For the text-containing cell, return its midpoint in [X, Y] coordinate format. 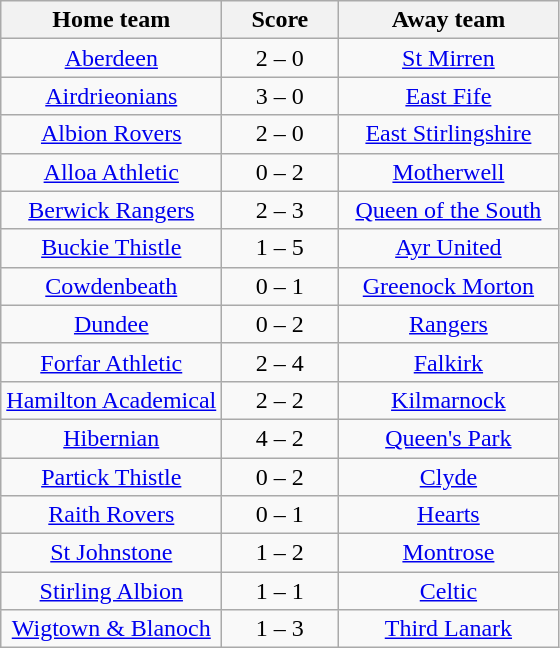
Falkirk [448, 362]
St Mirren [448, 58]
Hibernian [112, 438]
St Johnstone [112, 553]
Third Lanark [448, 629]
1 – 1 [280, 591]
Alloa Athletic [112, 172]
East Fife [448, 96]
Away team [448, 20]
4 – 2 [280, 438]
Queen of the South [448, 210]
Dundee [112, 324]
Forfar Athletic [112, 362]
Greenock Morton [448, 286]
East Stirlingshire [448, 134]
2 – 2 [280, 400]
2 – 3 [280, 210]
1 – 5 [280, 248]
Montrose [448, 553]
Partick Thistle [112, 477]
Hamilton Academical [112, 400]
Queen's Park [448, 438]
Kilmarnock [448, 400]
Clyde [448, 477]
Aberdeen [112, 58]
2 – 4 [280, 362]
Wigtown & Blanoch [112, 629]
Cowdenbeath [112, 286]
Home team [112, 20]
Stirling Albion [112, 591]
Celtic [448, 591]
Raith Rovers [112, 515]
Buckie Thistle [112, 248]
Airdrieonians [112, 96]
Ayr United [448, 248]
Hearts [448, 515]
1 – 2 [280, 553]
3 – 0 [280, 96]
Rangers [448, 324]
Berwick Rangers [112, 210]
Motherwell [448, 172]
1 – 3 [280, 629]
Albion Rovers [112, 134]
Score [280, 20]
